Output the [x, y] coordinate of the center of the cell containing the given text.  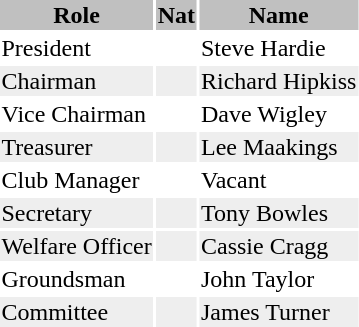
Vacant [279, 180]
President [76, 48]
Chairman [76, 81]
Secretary [76, 213]
Cassie Cragg [279, 246]
Nat [176, 15]
Dave Wigley [279, 114]
Steve Hardie [279, 48]
Groundsman [76, 279]
Lee Maakings [279, 147]
Club Manager [76, 180]
Richard Hipkiss [279, 81]
Welfare Officer [76, 246]
Tony Bowles [279, 213]
Name [279, 15]
Treasurer [76, 147]
Committee [76, 312]
John Taylor [279, 279]
James Turner [279, 312]
Vice Chairman [76, 114]
Role [76, 15]
